Pinpoint the cell where the given text exists, returning its (X, Y) midpoint coordinate. 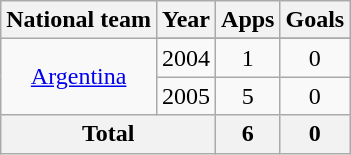
National team (79, 20)
Goals (315, 20)
Argentina (79, 77)
Apps (248, 20)
Total (108, 134)
6 (248, 134)
2005 (186, 96)
5 (248, 96)
Year (186, 20)
2004 (186, 58)
1 (248, 58)
